Locate the cell with the specified text and output its (x, y) center coordinate. 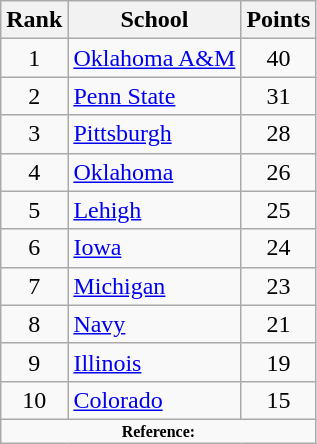
31 (278, 96)
8 (34, 324)
Lehigh (154, 210)
19 (278, 362)
Oklahoma A&M (154, 58)
Pittsburgh (154, 134)
26 (278, 172)
Iowa (154, 248)
4 (34, 172)
6 (34, 248)
Reference: (158, 431)
2 (34, 96)
9 (34, 362)
Colorado (154, 400)
21 (278, 324)
Illinois (154, 362)
Rank (34, 20)
5 (34, 210)
10 (34, 400)
School (154, 20)
28 (278, 134)
40 (278, 58)
23 (278, 286)
Michigan (154, 286)
Penn State (154, 96)
Oklahoma (154, 172)
15 (278, 400)
25 (278, 210)
Points (278, 20)
24 (278, 248)
7 (34, 286)
1 (34, 58)
3 (34, 134)
Navy (154, 324)
